Provide the [x, y] coordinate of the cell's center where the given text is located.  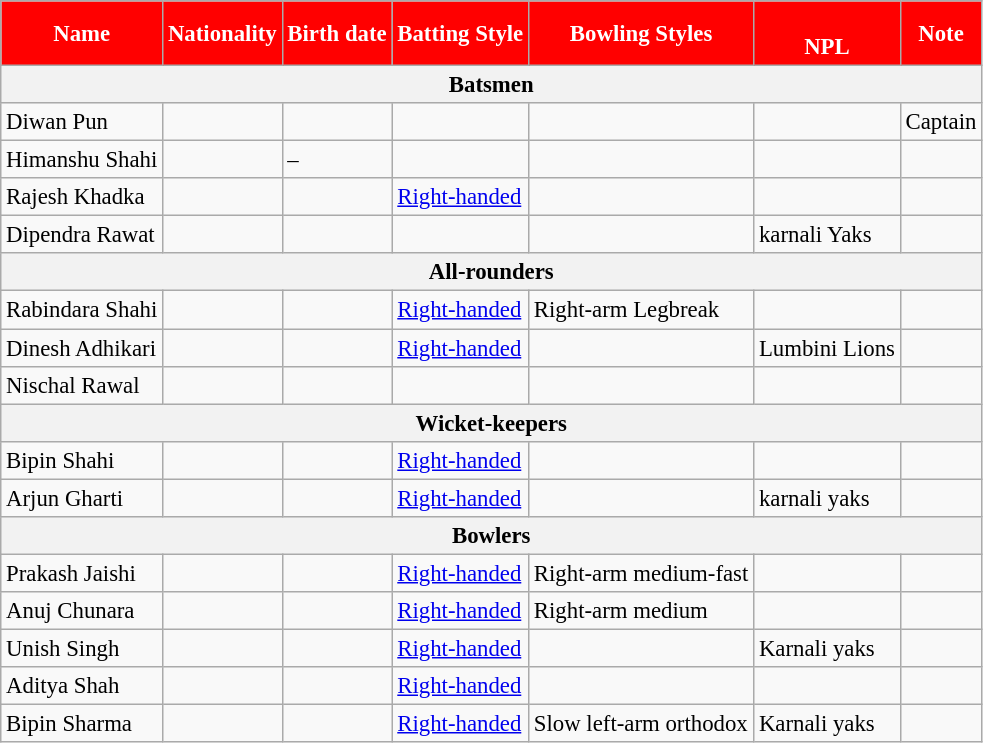
Batting Style [460, 34]
Batsmen [492, 85]
Dinesh Adhikari [82, 348]
Bowling Styles [642, 34]
Arjun Gharti [82, 498]
Name [82, 34]
Slow left-arm orthodox [642, 724]
Dipendra Rawat [82, 235]
Nationality [222, 34]
karnali Yaks [828, 235]
Captain [940, 122]
Rajesh Khadka [82, 197]
Bipin Shahi [82, 460]
Right-arm medium-fast [642, 573]
Bipin Sharma [82, 724]
Note [940, 34]
Aditya Shah [82, 686]
Bowlers [492, 536]
Prakash Jaishi [82, 573]
karnali yaks [828, 498]
Himanshu Shahi [82, 160]
All-rounders [492, 273]
Anuj Chunara [82, 611]
Lumbini Lions [828, 348]
NPL [828, 34]
Unish Singh [82, 648]
– [337, 160]
Birth date [337, 34]
Wicket-keepers [492, 423]
Nischal Rawal [82, 385]
Rabindara Shahi [82, 310]
Right-arm medium [642, 611]
Right-arm Legbreak [642, 310]
Diwan Pun [82, 122]
